Output the [X, Y] coordinate of the center of the cell containing the given text.  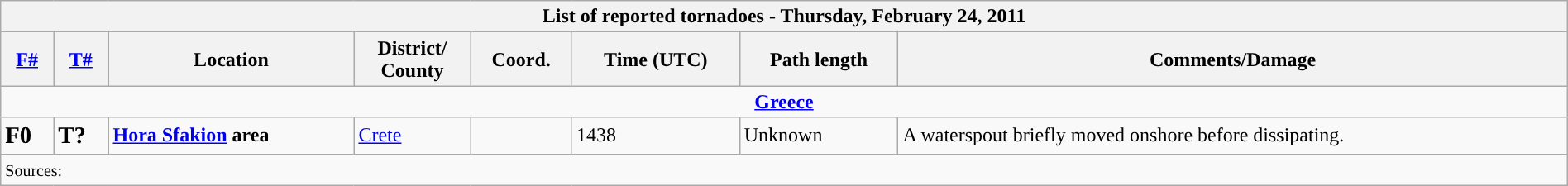
T? [81, 136]
F0 [27, 136]
Path length [819, 60]
T# [81, 60]
Hora Sfakion area [232, 136]
Coord. [521, 60]
Greece [784, 102]
Comments/Damage [1232, 60]
A waterspout briefly moved onshore before dissipating. [1232, 136]
Crete [412, 136]
Sources: [784, 169]
Unknown [819, 136]
List of reported tornadoes - Thursday, February 24, 2011 [784, 17]
Time (UTC) [655, 60]
F# [27, 60]
District/County [412, 60]
1438 [655, 136]
Location [232, 60]
